Determine the [x, y] coordinate at the center of the cell enclosing the given text.  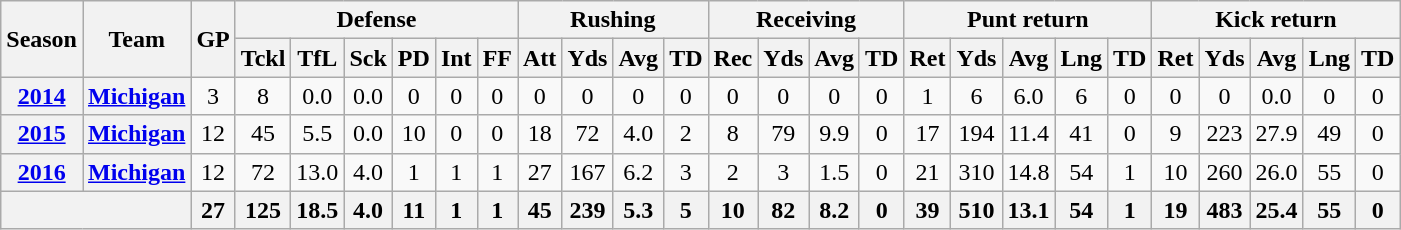
194 [976, 134]
19 [1176, 210]
17 [928, 134]
483 [1224, 210]
PD [414, 58]
26.0 [1276, 172]
27.9 [1276, 134]
310 [976, 172]
FF [497, 58]
21 [928, 172]
5.3 [638, 210]
6.0 [1028, 96]
39 [928, 210]
Tckl [263, 58]
167 [588, 172]
14.8 [1028, 172]
6.2 [638, 172]
2016 [42, 172]
260 [1224, 172]
Sck [368, 58]
8.2 [834, 210]
Receiving [806, 20]
125 [263, 210]
Punt return [1028, 20]
18.5 [318, 210]
11.4 [1028, 134]
TfL [318, 58]
1.5 [834, 172]
25.4 [1276, 210]
Team [136, 39]
Att [540, 58]
79 [784, 134]
Kick return [1276, 20]
239 [588, 210]
13.1 [1028, 210]
11 [414, 210]
5.5 [318, 134]
82 [784, 210]
9.9 [834, 134]
510 [976, 210]
9 [1176, 134]
5 [686, 210]
2014 [42, 96]
223 [1224, 134]
Rec [733, 58]
GP [213, 39]
18 [540, 134]
Rushing [614, 20]
2015 [42, 134]
13.0 [318, 172]
Int [456, 58]
41 [1081, 134]
Season [42, 39]
Defense [376, 20]
49 [1329, 134]
